Capture the cell that displays the provided text and extract its [X, Y] central coordinate. 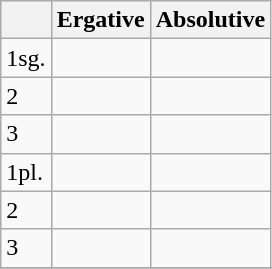
Absolutive [210, 20]
1sg. [26, 58]
1pl. [26, 172]
Ergative [100, 20]
